Identify which cell holds the provided text, then report its [X, Y] central coordinate. 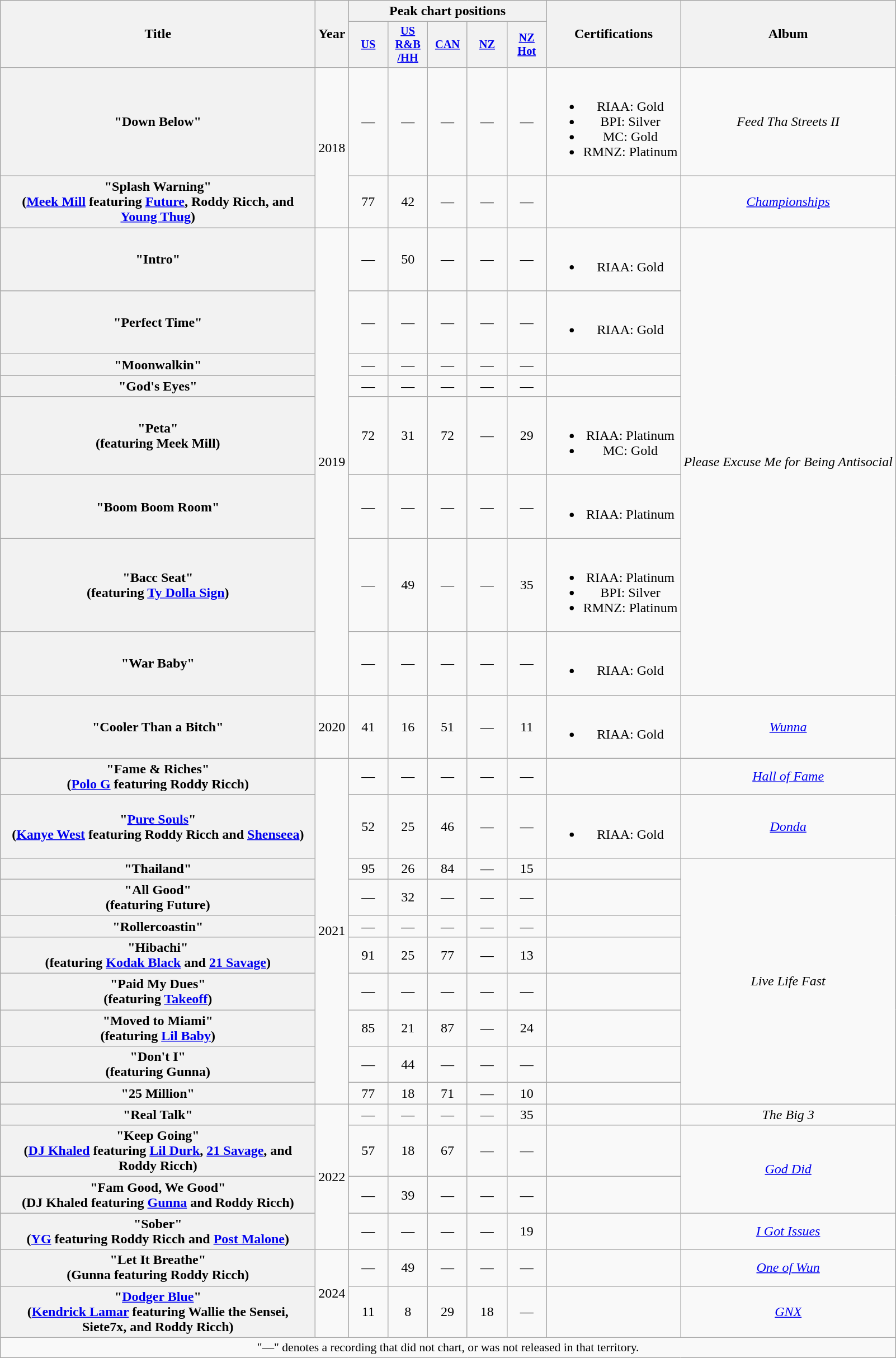
Donda [789, 826]
"Pure Souls"(Kanye West featuring Roddy Ricch and Shenseea) [158, 826]
"Dodger Blue"(Kendrick Lamar featuring Wallie the Sensei, Siete7x, and Roddy Ricch) [158, 1312]
"Peta"(featuring Meek Mill) [158, 436]
32 [408, 897]
95 [368, 868]
"Moonwalkin" [158, 365]
"Don't I"(featuring Gunna) [158, 1064]
51 [447, 726]
"—" denotes a recording that did not chart, or was not released in that territory. [449, 1347]
"All Good"(featuring Future) [158, 897]
Hall of Fame [789, 777]
42 [408, 202]
50 [408, 260]
91 [368, 955]
2019 [332, 462]
US [368, 45]
52 [368, 826]
RIAA: PlatinumMC: Gold [614, 436]
"Let It Breathe"(Gunna featuring Roddy Ricch) [158, 1268]
RIAA: GoldBPI: SilverMC: GoldRMNZ: Platinum [614, 121]
"Thailand" [158, 868]
2018 [332, 147]
Album [789, 34]
44 [408, 1064]
"Bacc Seat"(featuring Ty Dolla Sign) [158, 585]
"Sober"(YG featuring Roddy Ricch and Post Malone) [158, 1231]
Wunna [789, 726]
85 [368, 1028]
"Fam Good, We Good"(DJ Khaled featuring Gunna and Roddy Ricch) [158, 1195]
"Real Talk" [158, 1115]
USR&B/HH [408, 45]
46 [447, 826]
NZ [487, 45]
"Paid My Dues"(featuring Takeoff) [158, 992]
"Boom Boom Room" [158, 507]
"Keep Going"(DJ Khaled featuring Lil Durk, 21 Savage, and Roddy Ricch) [158, 1151]
"War Baby" [158, 664]
CAN [447, 45]
Please Excuse Me for Being Antisocial [789, 462]
"Cooler Than a Bitch" [158, 726]
21 [408, 1028]
Live Life Fast [789, 981]
19 [527, 1231]
13 [527, 955]
"Splash Warning"(Meek Mill featuring Future, Roddy Ricch, and Young Thug) [158, 202]
8 [408, 1312]
57 [368, 1151]
"Rollercoastin" [158, 926]
NZHot [527, 45]
The Big 3 [789, 1115]
"Intro" [158, 260]
RIAA: PlatinumBPI: SilverRMNZ: Platinum [614, 585]
I Got Issues [789, 1231]
GNX [789, 1312]
10 [527, 1093]
16 [408, 726]
71 [447, 1093]
"Moved to Miami"(featuring Lil Baby) [158, 1028]
26 [408, 868]
Peak chart positions [447, 11]
"25 Million" [158, 1093]
RIAA: Platinum [614, 507]
84 [447, 868]
"Down Below" [158, 121]
31 [408, 436]
87 [447, 1028]
67 [447, 1151]
2022 [332, 1177]
God Did [789, 1169]
Year [332, 34]
"Fame & Riches"(Polo G featuring Roddy Ricch) [158, 777]
"Hibachi"(featuring Kodak Black and 21 Savage) [158, 955]
24 [527, 1028]
One of Wun [789, 1268]
2020 [332, 726]
41 [368, 726]
Championships [789, 202]
15 [527, 868]
2021 [332, 931]
Certifications [614, 34]
"God's Eyes" [158, 386]
Title [158, 34]
Feed Tha Streets II [789, 121]
39 [408, 1195]
"Perfect Time" [158, 322]
2024 [332, 1294]
